Extract the [x, y] coordinate from the center of the cell holding the provided text.  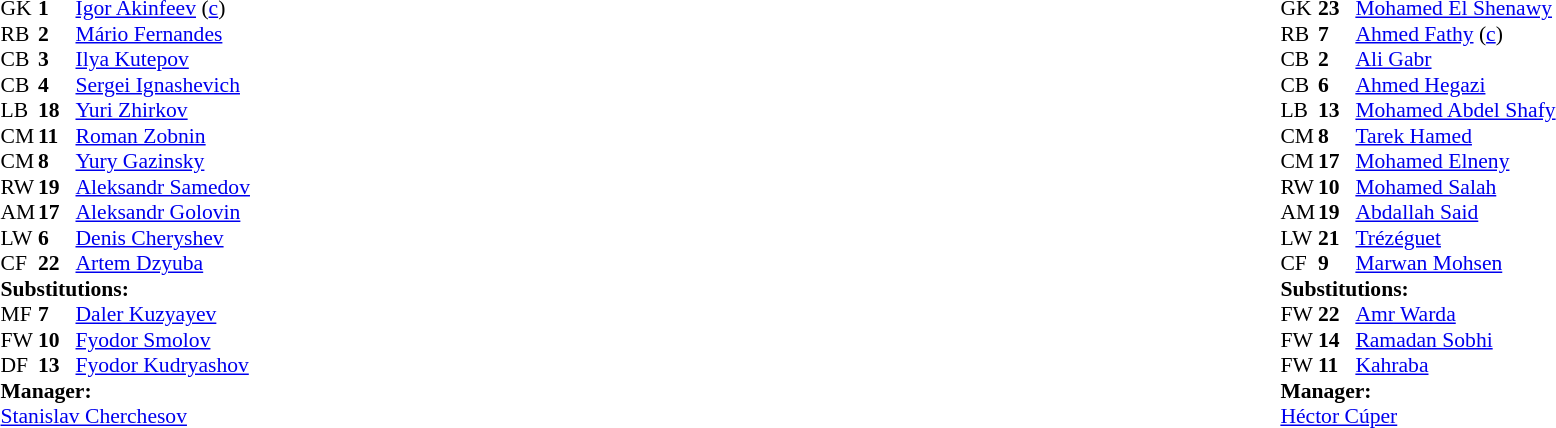
Ali Gabr [1455, 59]
Yury Gazinsky [163, 161]
3 [57, 59]
Fyodor Kudryashov [163, 365]
Mohamed Abdel Shafy [1455, 111]
18 [57, 111]
21 [1337, 238]
Daler Kuzyayev [163, 315]
Abdallah Said [1455, 213]
Mohamed Elneny [1455, 161]
Mohamed Salah [1455, 187]
Marwan Mohsen [1455, 263]
Ilya Kutepov [163, 59]
14 [1337, 340]
Roman Zobnin [163, 136]
MF [19, 315]
Artem Dzyuba [163, 263]
Ahmed Hegazi [1455, 85]
Fyodor Smolov [163, 340]
Sergei Ignashevich [163, 85]
Ahmed Fathy (c) [1455, 34]
Kahraba [1455, 365]
Denis Cheryshev [163, 238]
Amr Warda [1455, 315]
4 [57, 85]
Trézéguet [1455, 238]
DF [19, 365]
Tarek Hamed [1455, 136]
Aleksandr Samedov [163, 187]
Mário Fernandes [163, 34]
Aleksandr Golovin [163, 213]
9 [1337, 263]
Ramadan Sobhi [1455, 340]
Yuri Zhirkov [163, 111]
